Search for the cell housing the specified text and yield its (x, y) center coordinate. 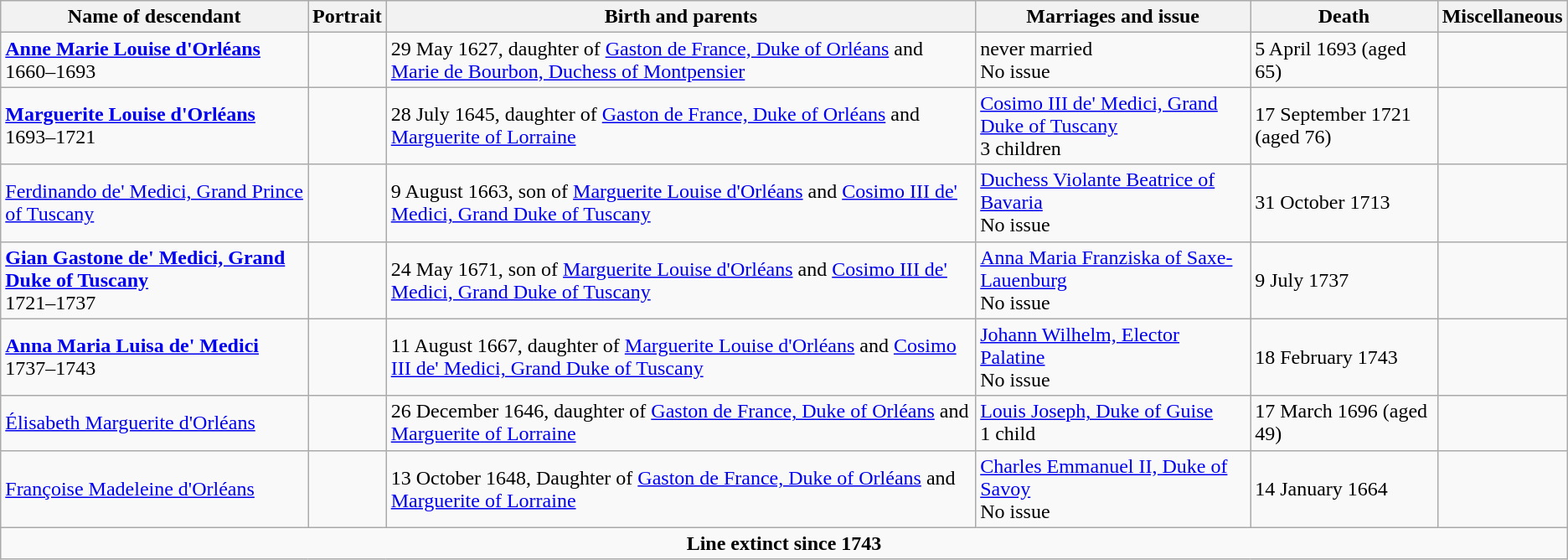
14 January 1664 (1344, 489)
Marguerite Louise d'Orléans1693–1721 (154, 126)
26 December 1646, daughter of Gaston de France, Duke of Orléans and Marguerite of Lorraine (680, 423)
24 May 1671, son of Marguerite Louise d'Orléans and Cosimo III de' Medici, Grand Duke of Tuscany (680, 280)
Line extinct since 1743 (784, 543)
Anna Maria Luisa de' Medici1737–1743 (154, 357)
Marriages and issue (1113, 17)
Miscellaneous (1503, 17)
5 April 1693 (aged 65) (1344, 60)
18 February 1743 (1344, 357)
Name of descendant (154, 17)
29 May 1627, daughter of Gaston de France, Duke of Orléans and Marie de Bourbon, Duchess of Montpensier (680, 60)
Françoise Madeleine d'Orléans (154, 489)
Johann Wilhelm, Elector Palatine No issue (1113, 357)
9 August 1663, son of Marguerite Louise d'Orléans and Cosimo III de' Medici, Grand Duke of Tuscany (680, 203)
Anne Marie Louise d'Orléans1660–1693 (154, 60)
Death (1344, 17)
Charles Emmanuel II, Duke of SavoyNo issue (1113, 489)
28 July 1645, daughter of Gaston de France, Duke of Orléans and Marguerite of Lorraine (680, 126)
Duchess Violante Beatrice of Bavaria No issue (1113, 203)
Louis Joseph, Duke of Guise1 child (1113, 423)
Élisabeth Marguerite d'Orléans (154, 423)
Anna Maria Franziska of Saxe-LauenburgNo issue (1113, 280)
Ferdinando de' Medici, Grand Prince of Tuscany (154, 203)
Gian Gastone de' Medici, Grand Duke of Tuscany1721–1737 (154, 280)
Cosimo III de' Medici, Grand Duke of Tuscany3 children (1113, 126)
13 October 1648, Daughter of Gaston de France, Duke of Orléans and Marguerite of Lorraine (680, 489)
31 October 1713 (1344, 203)
17 March 1696 (aged 49) (1344, 423)
11 August 1667, daughter of Marguerite Louise d'Orléans and Cosimo III de' Medici, Grand Duke of Tuscany (680, 357)
9 July 1737 (1344, 280)
17 September 1721 (aged 76) (1344, 126)
Portrait (348, 17)
Birth and parents (680, 17)
never marriedNo issue (1113, 60)
